Scan for the cell matching the given text and deliver its (x, y) coordinate at center. 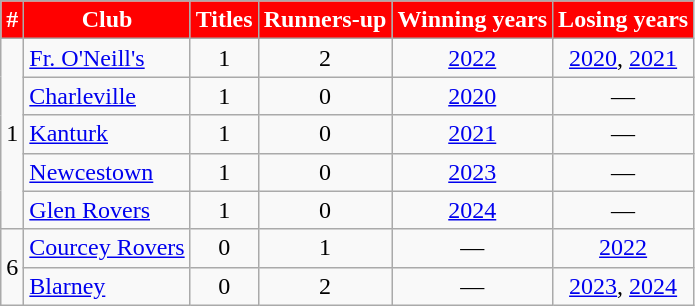
Glen Rovers (107, 210)
Fr. O'Neill's (107, 58)
Kanturk (107, 134)
2021 (472, 134)
2020 (472, 96)
2023 (472, 172)
Winning years (472, 20)
Club (107, 20)
2024 (472, 210)
Titles (224, 20)
Courcey Rovers (107, 248)
Runners-up (325, 20)
Newcestown (107, 172)
Charleville (107, 96)
Losing years (624, 20)
2020, 2021 (624, 58)
# (12, 20)
6 (12, 267)
Blarney (107, 286)
2023, 2024 (624, 286)
